Output the [X, Y] coordinate of the center of the cell containing the given text.  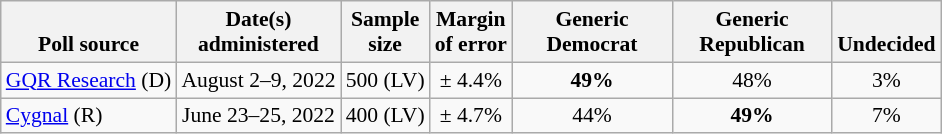
Marginof error [471, 32]
Undecided [886, 32]
Samplesize [386, 32]
June 23–25, 2022 [258, 116]
± 4.7% [471, 116]
500 (LV) [386, 80]
48% [752, 80]
44% [592, 116]
7% [886, 116]
± 4.4% [471, 80]
August 2–9, 2022 [258, 80]
GenericDemocrat [592, 32]
GenericRepublican [752, 32]
Date(s)administered [258, 32]
400 (LV) [386, 116]
Poll source [89, 32]
Cygnal (R) [89, 116]
3% [886, 80]
GQR Research (D) [89, 80]
